Capture the cell that displays the provided text and extract its (X, Y) central coordinate. 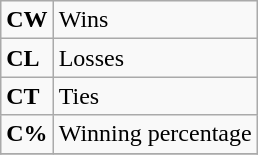
Losses (155, 58)
C% (27, 134)
Wins (155, 20)
CL (27, 58)
Ties (155, 96)
CW (27, 20)
CT (27, 96)
Winning percentage (155, 134)
